Determine the [x, y] coordinate at the center of the cell enclosing the given text.  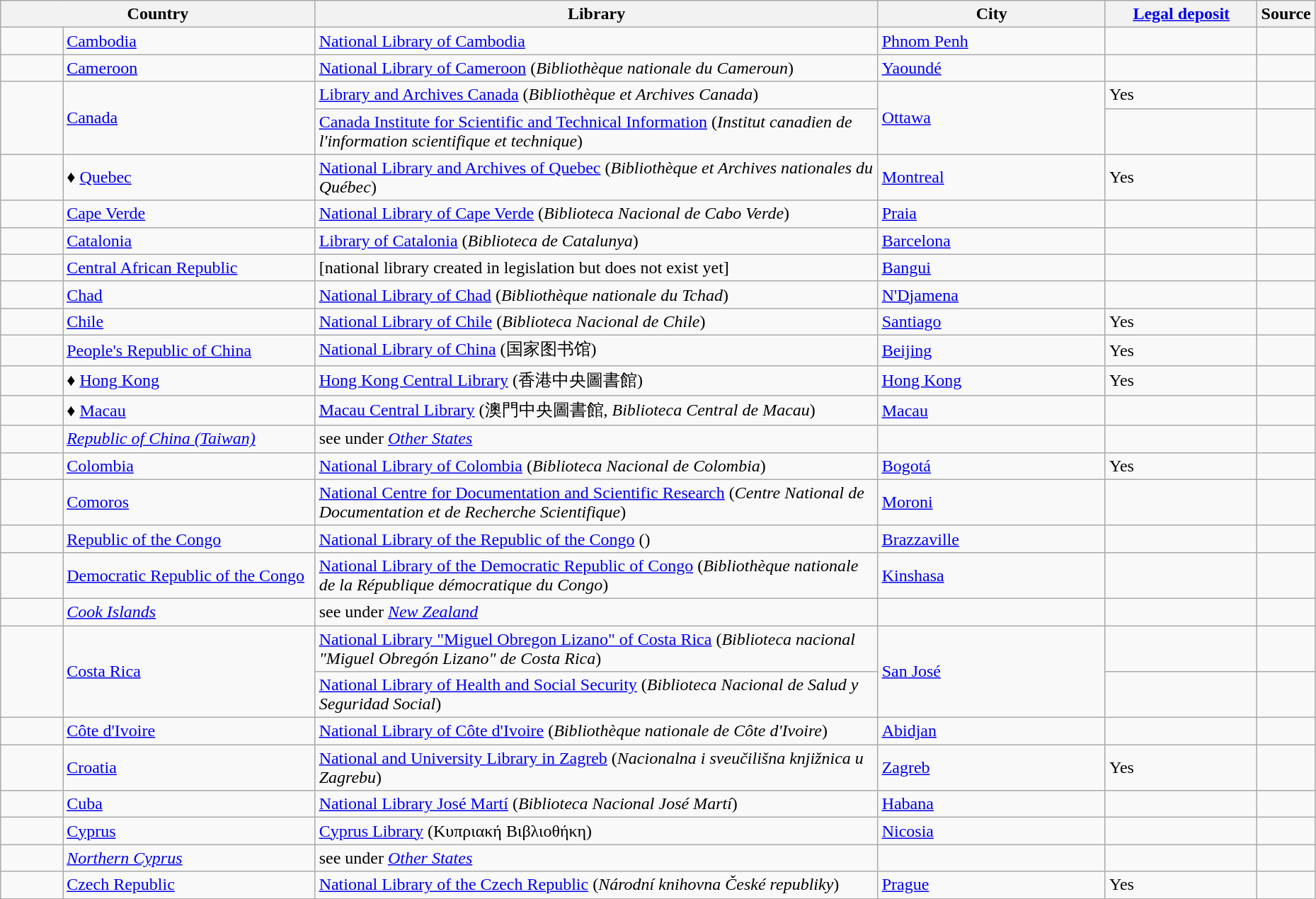
Côte d'Ivoire [189, 731]
N'Djamena [991, 294]
Yaoundé [991, 68]
Praia [991, 214]
Cambodia [189, 41]
Catalonia [189, 241]
Republic of the Congo [189, 539]
National Library of Chile (Biblioteca Nacional de Chile) [596, 321]
Colombia [189, 466]
Bangui [991, 268]
National Library of Cameroon (Bibliothèque nationale du Cameroun) [596, 68]
National Library of Cape Verde (Biblioteca Nacional de Cabo Verde) [596, 214]
Moroni [991, 503]
Northern Cyprus [189, 858]
National Library of the Democratic Republic of Congo (Bibliothèque nationale de la République démocratique du Congo) [596, 575]
Bogotá [991, 466]
♦ Hong Kong [189, 381]
Cyprus Library (Κυπριακή Βιβλιοθήκη) [596, 831]
National Library of Health and Social Security (Biblioteca Nacional de Salud y Seguridad Social) [596, 695]
Canada [189, 118]
Costa Rica [189, 672]
Chile [189, 321]
National Library of Côte d'Ivoire (Bibliothèque nationale de Côte d'Ivoire) [596, 731]
National Library of Cambodia [596, 41]
Brazzaville [991, 539]
San José [991, 672]
Macau [991, 411]
National and University Library in Zagreb (Nacionalna i sveučilišna knjižnica u Zagrebu) [596, 767]
National Library of the Republic of the Congo () [596, 539]
[national library created in legislation but does not exist yet] [596, 268]
City [991, 14]
Montreal [991, 177]
National Library of Colombia (Biblioteca Nacional de Colombia) [596, 466]
Hong Kong [991, 381]
Macau Central Library (澳門中央圖書館, Biblioteca Central de Macau) [596, 411]
♦ Macau [189, 411]
National Library José Martí (Biblioteca Nacional José Martí) [596, 804]
Democratic Republic of the Congo [189, 575]
Zagreb [991, 767]
People's Republic of China [189, 350]
National Centre for Documentation and Scientific Research (Centre National de Documentation et de Recherche Scientifique) [596, 503]
Comoros [189, 503]
National Library of Chad (Bibliothèque nationale du Tchad) [596, 294]
Chad [189, 294]
♦ Quebec [189, 177]
Kinshasa [991, 575]
Library and Archives Canada (Bibliothèque et Archives Canada) [596, 95]
Hong Kong Central Library (香港中央圖書館) [596, 381]
Legal deposit [1181, 14]
Abidjan [991, 731]
Cuba [189, 804]
Cook Islands [189, 612]
Phnom Penh [991, 41]
Cape Verde [189, 214]
Croatia [189, 767]
Country [158, 14]
Barcelona [991, 241]
Cameroon [189, 68]
Santiago [991, 321]
Canada Institute for Scientific and Technical Information (Institut canadien de l'information scientifique et technique) [596, 132]
Republic of China (Taiwan) [189, 439]
National Library "Miguel Obregon Lizano" of Costa Rica (Biblioteca nacional "Miguel Obregón Lizano" de Costa Rica) [596, 648]
see under New Zealand [596, 612]
Czech Republic [189, 885]
Source [1286, 14]
Prague [991, 885]
Library of Catalonia (Biblioteca de Catalunya) [596, 241]
Cyprus [189, 831]
Central African Republic [189, 268]
Nicosia [991, 831]
Library [596, 14]
Habana [991, 804]
Beijing [991, 350]
National Library of the Czech Republic (Národní knihovna České republiky) [596, 885]
National Library of China (国家图书馆) [596, 350]
National Library and Archives of Quebec (Bibliothèque et Archives nationales du Québec) [596, 177]
Ottawa [991, 118]
